Find where the given text appears and provide that cell's center as [x, y] coordinate. 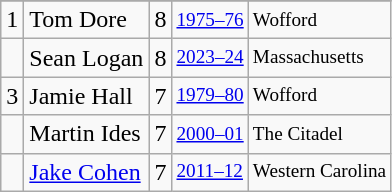
2000–01 [210, 134]
3 [12, 96]
The Citadel [319, 134]
Western Carolina [319, 172]
2023–24 [210, 58]
2011–12 [210, 172]
1 [12, 20]
1975–76 [210, 20]
Sean Logan [86, 58]
Tom Dore [86, 20]
1979–80 [210, 96]
Martin Ides [86, 134]
Jake Cohen [86, 172]
Massachusetts [319, 58]
Jamie Hall [86, 96]
